Scan for the cell matching the given text and deliver its (x, y) coordinate at center. 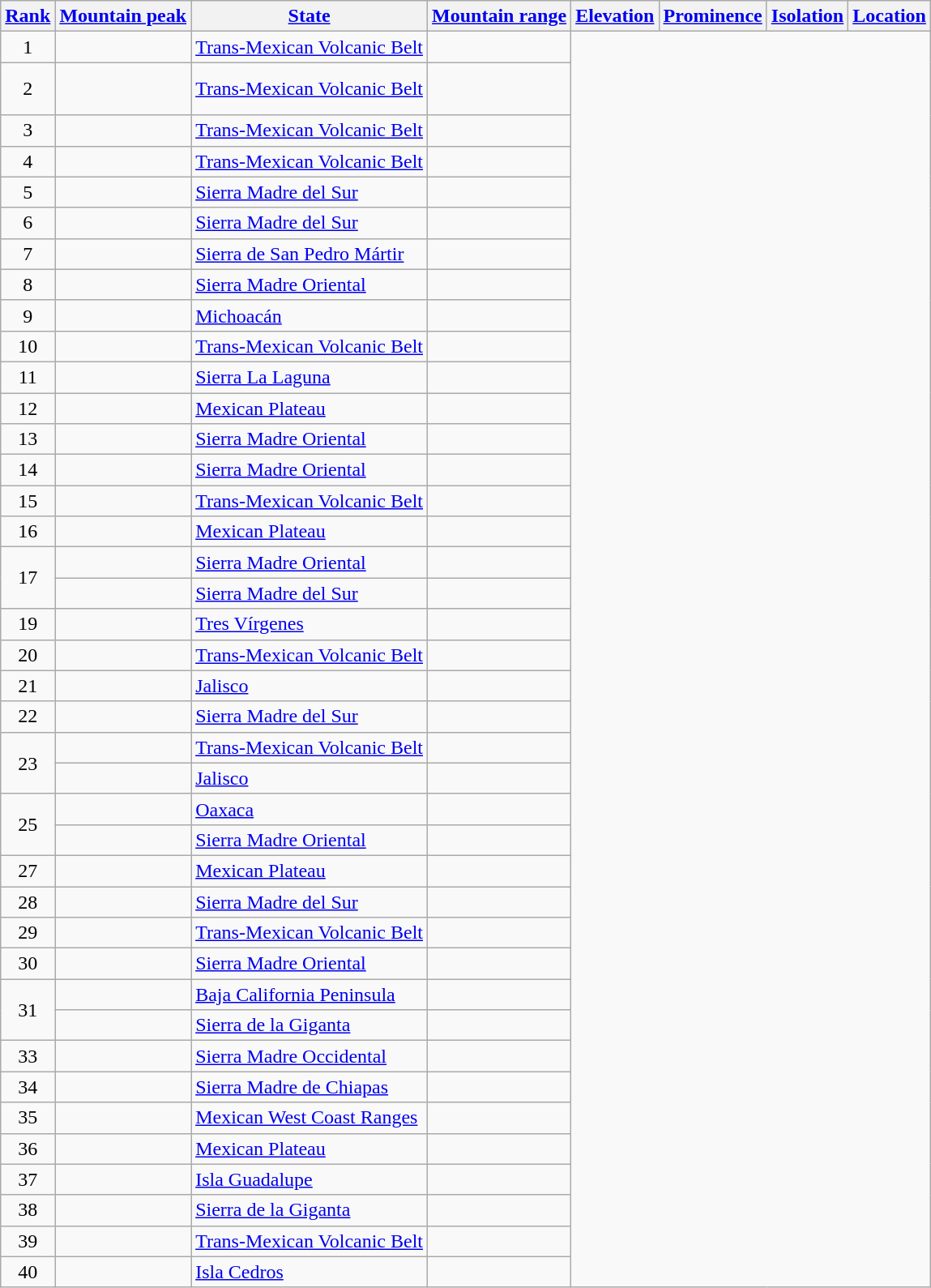
13 (28, 439)
11 (28, 377)
21 (28, 686)
Sierra Madre Occidental (310, 1056)
Baja California Peninsula (310, 995)
36 (28, 1149)
14 (28, 470)
19 (28, 624)
33 (28, 1056)
37 (28, 1179)
Isla Guadalupe (310, 1179)
2 (28, 89)
17 (28, 578)
7 (28, 254)
27 (28, 871)
8 (28, 285)
Mexican West Coast Ranges (310, 1118)
Sierra La Laguna (310, 377)
22 (28, 717)
Michoacán (310, 315)
28 (28, 902)
Location (890, 16)
20 (28, 655)
Sierra de San Pedro Mártir (310, 254)
9 (28, 315)
29 (28, 933)
Mountain peak (123, 16)
Isla Cedros (310, 1272)
25 (28, 824)
1 (28, 47)
Mountain range (499, 16)
State (310, 16)
Rank (28, 16)
10 (28, 346)
23 (28, 763)
6 (28, 223)
3 (28, 131)
Sierra Madre de Chiapas (310, 1087)
5 (28, 192)
15 (28, 501)
Isolation (807, 16)
4 (28, 161)
39 (28, 1241)
16 (28, 532)
Tres Vírgenes (310, 624)
Prominence (713, 16)
38 (28, 1210)
31 (28, 1010)
35 (28, 1118)
12 (28, 408)
34 (28, 1087)
Oaxaca (310, 809)
40 (28, 1272)
Elevation (615, 16)
30 (28, 964)
